Determine the (X, Y) coordinate at the center of the cell enclosing the given text.  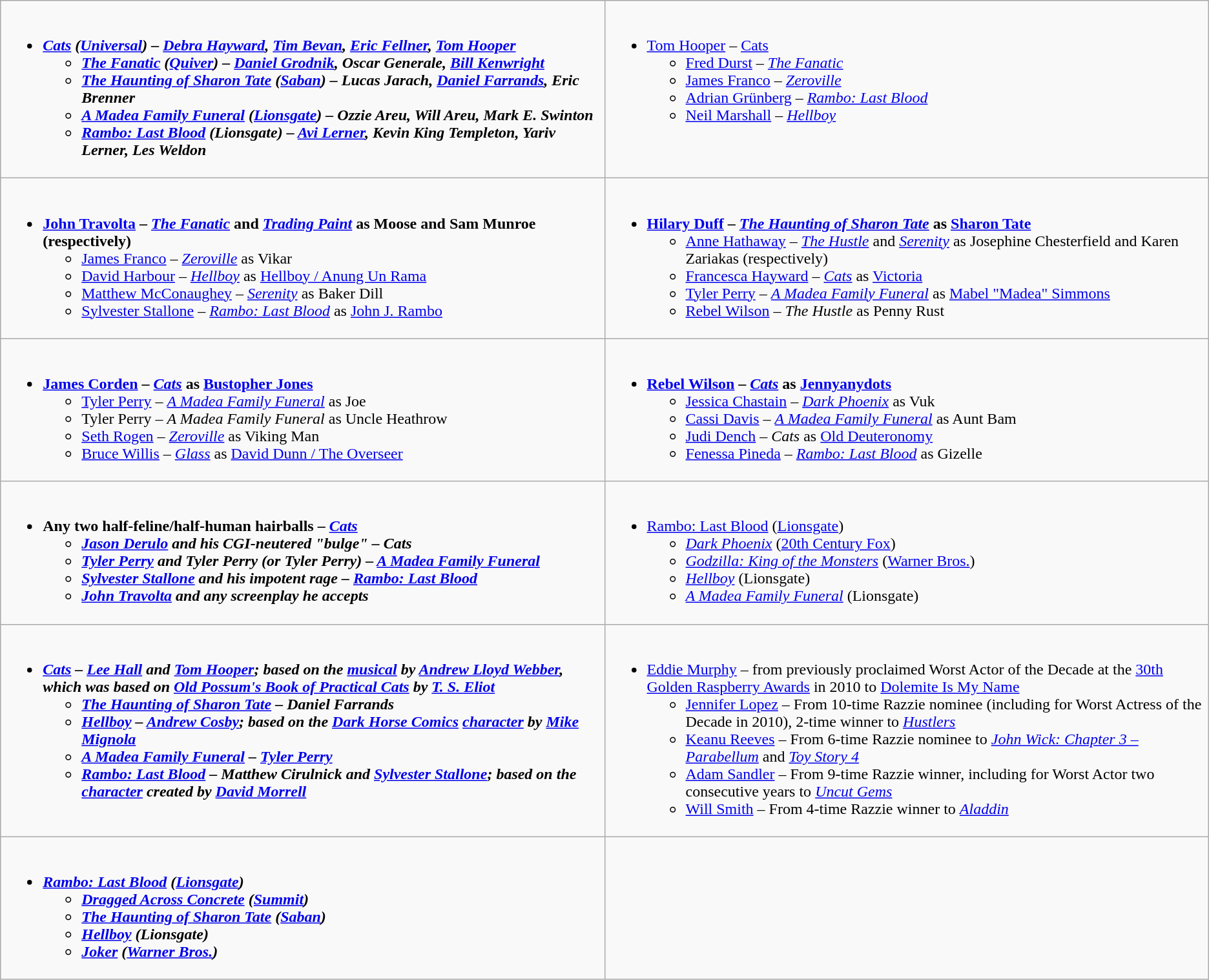
Tom Hooper – CatsFred Durst – The FanaticJames Franco – ZerovilleAdrian Grünberg – Rambo: Last BloodNeil Marshall – Hellboy (907, 89)
Rambo: Last Blood (Lionsgate)Dragged Across Concrete (Summit)The Haunting of Sharon Tate (Saban)Hellboy (Lionsgate)Joker (Warner Bros.) (302, 908)
